Output the (X, Y) coordinate of the center of the cell containing the given text.  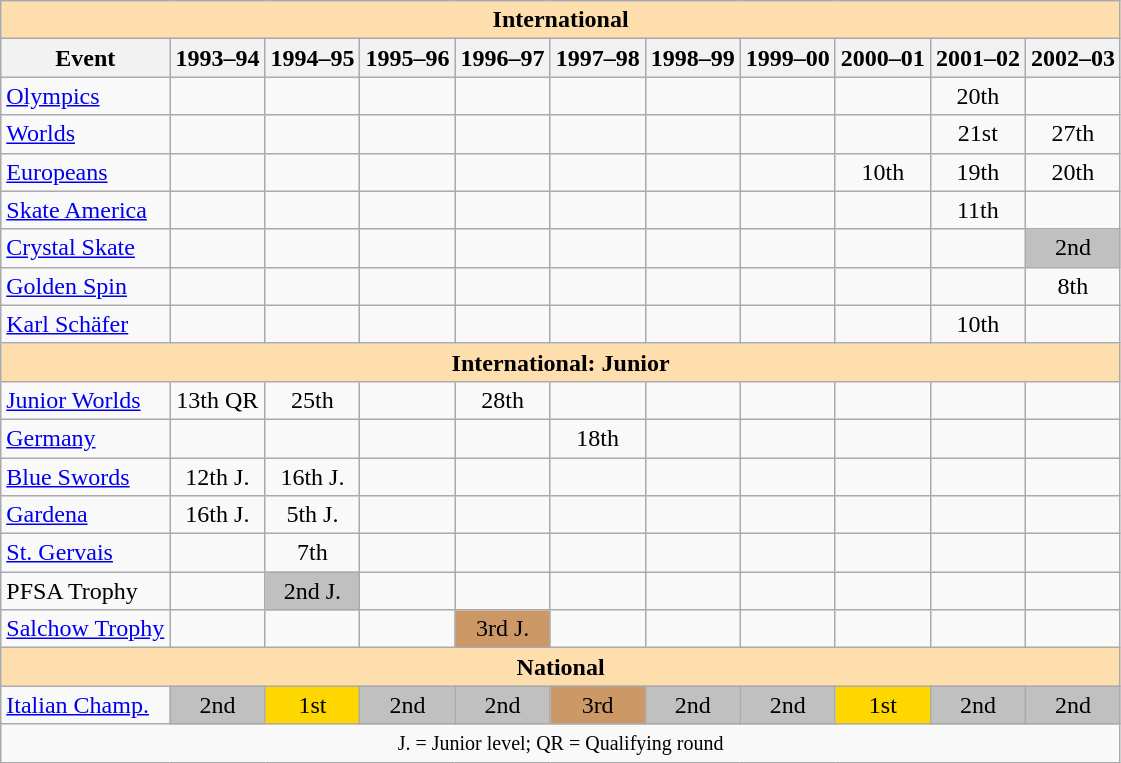
Europeans (86, 172)
Skate America (86, 210)
1993–94 (218, 58)
Karl Schäfer (86, 324)
PFSA Trophy (86, 591)
2002–03 (1072, 58)
Italian Champ. (86, 705)
Worlds (86, 134)
7th (312, 553)
27th (1072, 134)
Golden Spin (86, 286)
5th J. (312, 515)
J. = Junior level; QR = Qualifying round (561, 743)
Junior Worlds (86, 400)
21st (978, 134)
1997–98 (598, 58)
3rd J. (502, 629)
St. Gervais (86, 553)
2001–02 (978, 58)
1995–96 (408, 58)
25th (312, 400)
International: Junior (561, 362)
3rd (598, 705)
Gardena (86, 515)
Event (86, 58)
Germany (86, 438)
International (561, 20)
Salchow Trophy (86, 629)
Olympics (86, 96)
28th (502, 400)
8th (1072, 286)
2000–01 (882, 58)
National (561, 667)
Crystal Skate (86, 248)
1999–00 (788, 58)
11th (978, 210)
1996–97 (502, 58)
1998–99 (692, 58)
19th (978, 172)
2nd J. (312, 591)
12th J. (218, 477)
18th (598, 438)
13th QR (218, 400)
1994–95 (312, 58)
Blue Swords (86, 477)
